From the cell containing the given text, extract its center point as (X, Y) coordinate. 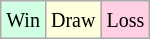
Win (24, 20)
Loss (126, 20)
Draw (72, 20)
